Capture the cell that displays the provided text and extract its (x, y) central coordinate. 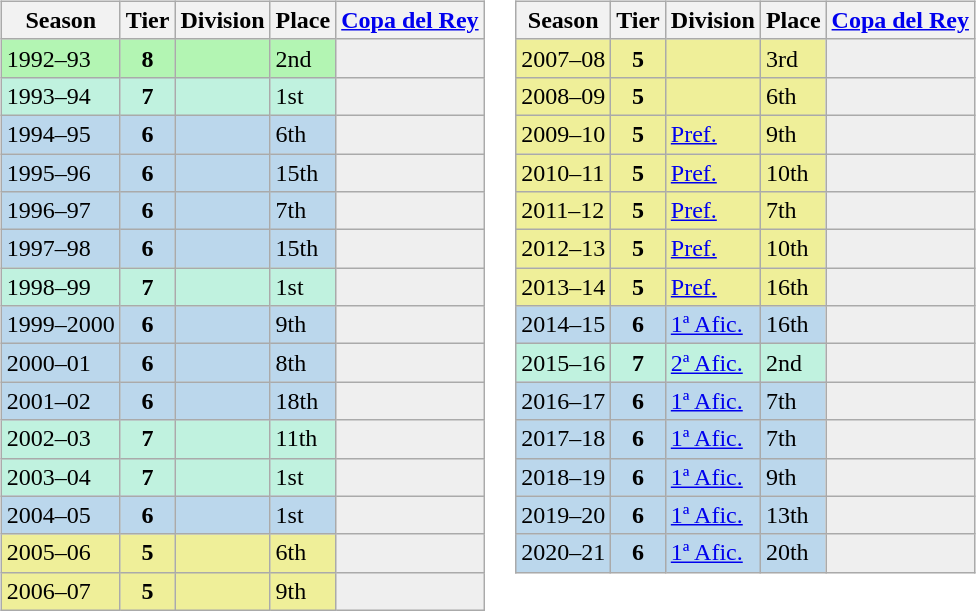
2ª Afic. (712, 363)
1994–95 (60, 134)
1996–97 (60, 211)
2013–14 (564, 287)
2015–16 (564, 363)
2008–09 (564, 96)
1993–94 (60, 96)
1995–96 (60, 173)
2005–06 (60, 553)
2007–08 (564, 58)
1998–99 (60, 287)
2016–17 (564, 401)
2020–21 (564, 553)
3rd (793, 58)
2012–13 (564, 249)
13th (793, 515)
2011–12 (564, 211)
8th (303, 363)
2018–19 (564, 477)
2017–18 (564, 439)
2009–10 (564, 134)
8 (148, 58)
2000–01 (60, 363)
2001–02 (60, 401)
2003–04 (60, 477)
2006–07 (60, 591)
2019–20 (564, 515)
2004–05 (60, 515)
18th (303, 401)
1992–93 (60, 58)
2014–15 (564, 325)
1997–98 (60, 249)
1999–2000 (60, 325)
11th (303, 439)
2010–11 (564, 173)
2002–03 (60, 439)
20th (793, 553)
